Determine the (X, Y) coordinate at the center of the cell enclosing the given text.  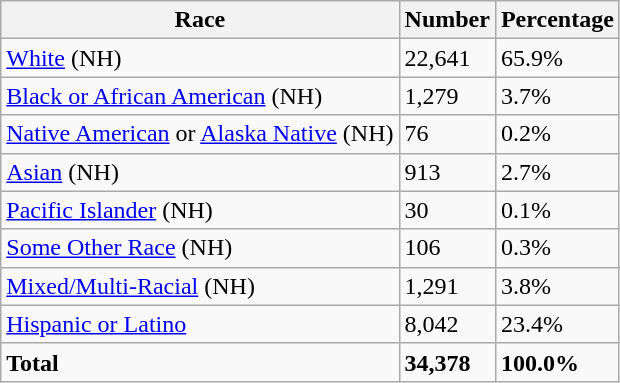
Pacific Islander (NH) (200, 210)
White (NH) (200, 58)
Number (447, 20)
1,279 (447, 96)
65.9% (557, 58)
34,378 (447, 362)
Asian (NH) (200, 172)
106 (447, 248)
100.0% (557, 362)
Race (200, 20)
1,291 (447, 286)
Hispanic or Latino (200, 324)
Black or African American (NH) (200, 96)
30 (447, 210)
8,042 (447, 324)
76 (447, 134)
0.3% (557, 248)
3.7% (557, 96)
22,641 (447, 58)
Some Other Race (NH) (200, 248)
23.4% (557, 324)
Percentage (557, 20)
913 (447, 172)
Total (200, 362)
3.8% (557, 286)
0.2% (557, 134)
Native American or Alaska Native (NH) (200, 134)
Mixed/Multi-Racial (NH) (200, 286)
0.1% (557, 210)
2.7% (557, 172)
